Capture the cell that displays the provided text and extract its [X, Y] central coordinate. 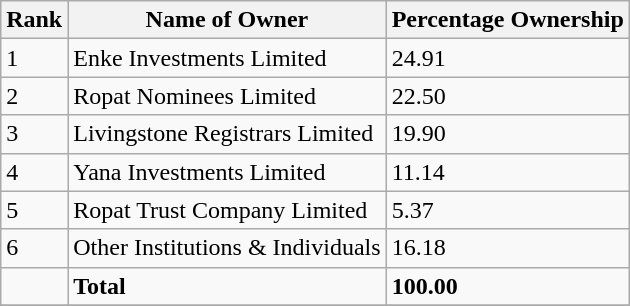
3 [34, 134]
24.91 [508, 58]
Ropat Nominees Limited [227, 96]
5 [34, 210]
Yana Investments Limited [227, 172]
22.50 [508, 96]
5.37 [508, 210]
16.18 [508, 248]
1 [34, 58]
100.00 [508, 286]
Name of Owner [227, 20]
2 [34, 96]
11.14 [508, 172]
Other Institutions & Individuals [227, 248]
Rank [34, 20]
Percentage Ownership [508, 20]
6 [34, 248]
19.90 [508, 134]
Livingstone Registrars Limited [227, 134]
Ropat Trust Company Limited [227, 210]
Total [227, 286]
Enke Investments Limited [227, 58]
4 [34, 172]
